Return (x, y) of the center of cell containing provided text 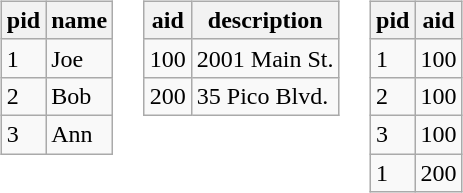
Bob (80, 96)
description (265, 20)
35 Pico Blvd. (265, 96)
Joe (80, 58)
2001 Main St. (265, 58)
name (80, 20)
Ann (80, 134)
